Locate the cell with the specified text and output its (x, y) center coordinate. 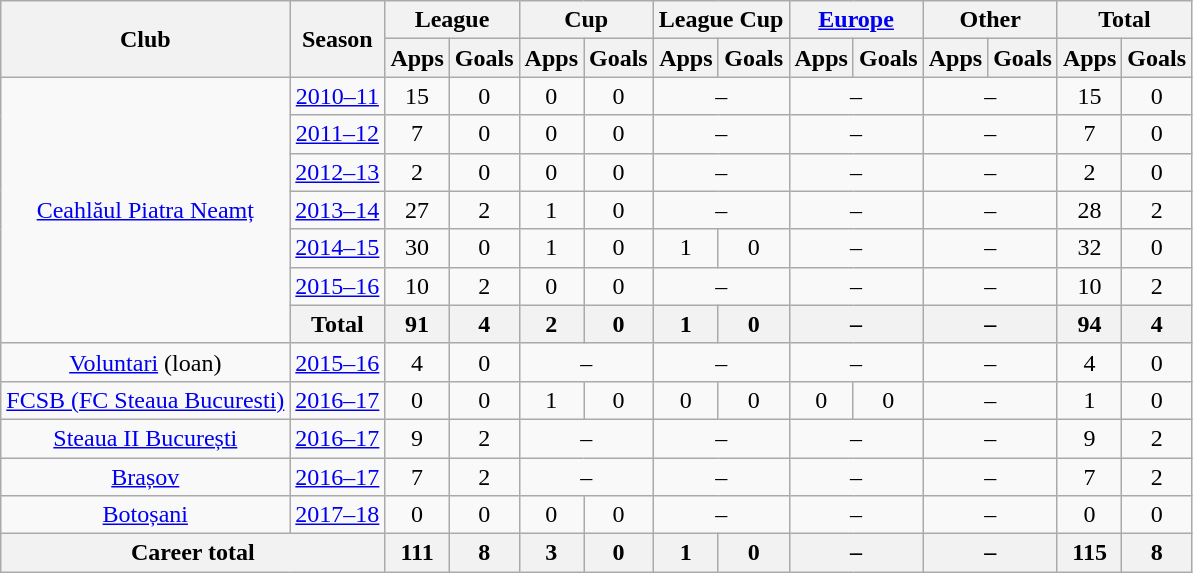
2012–13 (338, 172)
FCSB (FC Steaua Bucuresti) (146, 400)
League (452, 20)
2017–18 (338, 515)
115 (1089, 553)
Ceahlăul Piatra Neamț (146, 210)
94 (1089, 324)
Cup (586, 20)
28 (1089, 210)
91 (417, 324)
111 (417, 553)
Brașov (146, 477)
27 (417, 210)
Steaua II București (146, 438)
Europe (856, 20)
2011–12 (338, 134)
32 (1089, 248)
2014–15 (338, 248)
League Cup (721, 20)
Season (338, 39)
3 (551, 553)
30 (417, 248)
Voluntari (loan) (146, 362)
Club (146, 39)
Other (990, 20)
Botoșani (146, 515)
Career total (193, 553)
2013–14 (338, 210)
2010–11 (338, 96)
